Return (X, Y) of the center of cell containing provided text 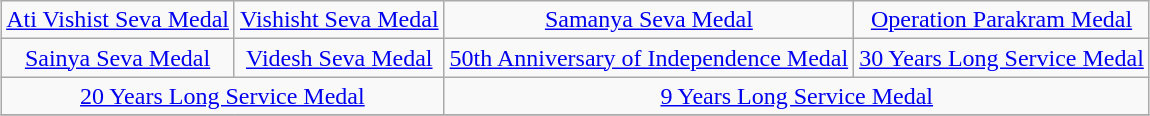
50th Anniversary of Independence Medal (649, 58)
Samanya Seva Medal (649, 20)
Operation Parakram Medal (1002, 20)
Ati Vishist Seva Medal (118, 20)
20 Years Long Service Medal (222, 96)
9 Years Long Service Medal (796, 96)
Videsh Seva Medal (339, 58)
Sainya Seva Medal (118, 58)
30 Years Long Service Medal (1002, 58)
Vishisht Seva Medal (339, 20)
